Provide the [x, y] coordinate of the cell's center where the given text is located.  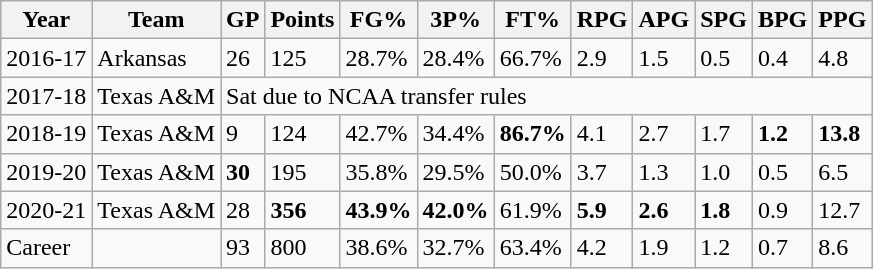
63.4% [532, 248]
356 [302, 210]
GP [243, 20]
28.4% [456, 58]
FG% [378, 20]
9 [243, 134]
6.5 [842, 172]
34.4% [456, 134]
195 [302, 172]
2016-17 [46, 58]
Arkansas [156, 58]
2020-21 [46, 210]
61.9% [532, 210]
RPG [602, 20]
2019-20 [46, 172]
0.7 [782, 248]
43.9% [378, 210]
APG [664, 20]
2.7 [664, 134]
38.6% [378, 248]
26 [243, 58]
Year [46, 20]
SPG [724, 20]
66.7% [532, 58]
Points [302, 20]
30 [243, 172]
2.9 [602, 58]
42.7% [378, 134]
124 [302, 134]
3.7 [602, 172]
42.0% [456, 210]
0.9 [782, 210]
Career [46, 248]
0.4 [782, 58]
28.7% [378, 58]
125 [302, 58]
1.7 [724, 134]
Team [156, 20]
8.6 [842, 248]
2018-19 [46, 134]
50.0% [532, 172]
1.5 [664, 58]
93 [243, 248]
2017-18 [46, 96]
3P% [456, 20]
28 [243, 210]
PPG [842, 20]
32.7% [456, 248]
4.2 [602, 248]
4.1 [602, 134]
35.8% [378, 172]
29.5% [456, 172]
2.6 [664, 210]
12.7 [842, 210]
1.0 [724, 172]
800 [302, 248]
BPG [782, 20]
13.8 [842, 134]
86.7% [532, 134]
Sat due to NCAA transfer rules [546, 96]
5.9 [602, 210]
FT% [532, 20]
1.8 [724, 210]
1.9 [664, 248]
4.8 [842, 58]
1.3 [664, 172]
